Pinpoint the cell where the given text exists, returning its [x, y] midpoint coordinate. 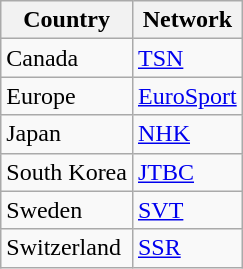
Sweden [67, 210]
SSR [187, 248]
NHK [187, 134]
Canada [67, 58]
Japan [67, 134]
SVT [187, 210]
Country [67, 20]
JTBC [187, 172]
EuroSport [187, 96]
Europe [67, 96]
Switzerland [67, 248]
South Korea [67, 172]
Network [187, 20]
TSN [187, 58]
